Find where the given text appears and provide that cell's center as [X, Y] coordinate. 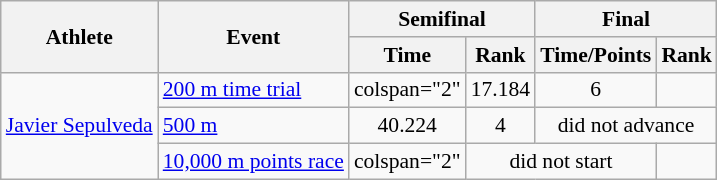
10,000 m points race [254, 162]
did not start [562, 162]
17.184 [500, 90]
Time/Points [596, 55]
500 m [254, 126]
4 [500, 126]
Final [626, 19]
Time [408, 55]
Athlete [80, 36]
Event [254, 36]
Javier Sepulveda [80, 126]
Semifinal [442, 19]
200 m time trial [254, 90]
40.224 [408, 126]
did not advance [626, 126]
6 [596, 90]
